Return the (X, Y) coordinate for the center point of the cell that contains the specified text.  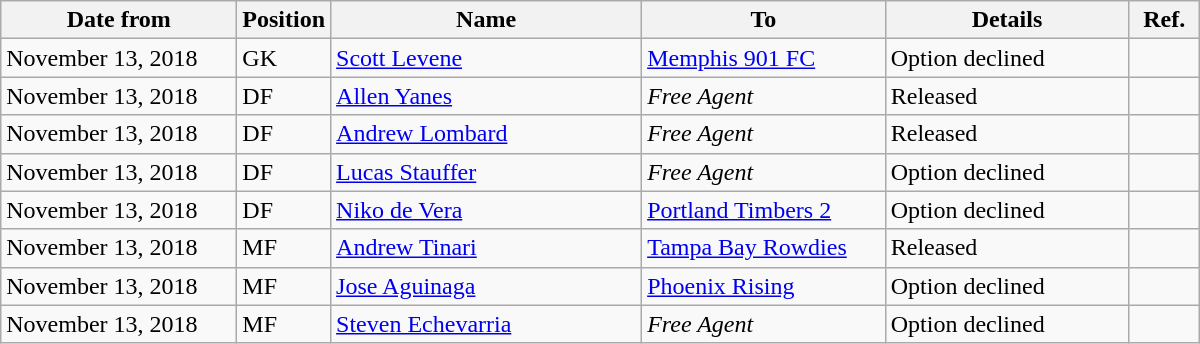
Memphis 901 FC (764, 58)
Allen Yanes (486, 96)
Andrew Tinari (486, 248)
Lucas Stauffer (486, 172)
Details (1007, 20)
Tampa Bay Rowdies (764, 248)
Steven Echevarria (486, 324)
To (764, 20)
Scott Levene (486, 58)
Niko de Vera (486, 210)
Jose Aguinaga (486, 286)
Portland Timbers 2 (764, 210)
GK (284, 58)
Ref. (1164, 20)
Position (284, 20)
Name (486, 20)
Phoenix Rising (764, 286)
Date from (119, 20)
Andrew Lombard (486, 134)
